Output the (x, y) coordinate of the center of the cell containing the given text.  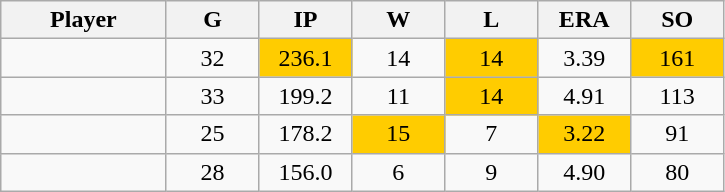
ERA (584, 20)
28 (212, 172)
33 (212, 96)
236.1 (306, 58)
3.22 (584, 134)
178.2 (306, 134)
IP (306, 20)
25 (212, 134)
156.0 (306, 172)
7 (492, 134)
3.39 (584, 58)
113 (678, 96)
Player (84, 20)
161 (678, 58)
6 (398, 172)
L (492, 20)
199.2 (306, 96)
11 (398, 96)
32 (212, 58)
4.91 (584, 96)
91 (678, 134)
80 (678, 172)
SO (678, 20)
4.90 (584, 172)
15 (398, 134)
W (398, 20)
9 (492, 172)
G (212, 20)
